Return the (X, Y) coordinate for the center point of the cell that contains the specified text.  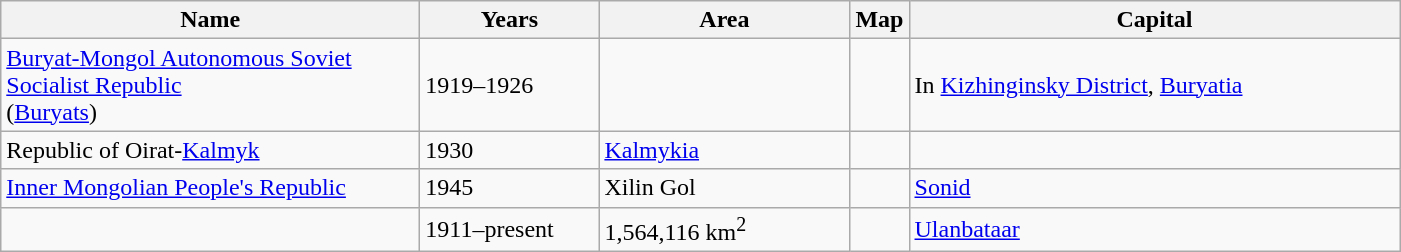
Name (210, 20)
Xilin Gol (724, 188)
1945 (510, 188)
Area (724, 20)
Kalmykia (724, 150)
Capital (1154, 20)
Map (880, 20)
Years (510, 20)
1930 (510, 150)
1919–1926 (510, 85)
Buryat-Mongol Autonomous Soviet Socialist Republic(Buryats) (210, 85)
Ulanbataar (1154, 230)
Republic of Oirat-Kalmyk (210, 150)
Inner Mongolian People's Republic (210, 188)
In Kizhinginsky District, Buryatia (1154, 85)
Sonid (1154, 188)
1,564,116 km2 (724, 230)
1911–present (510, 230)
